Locate the cell with the specified text and output its [x, y] center coordinate. 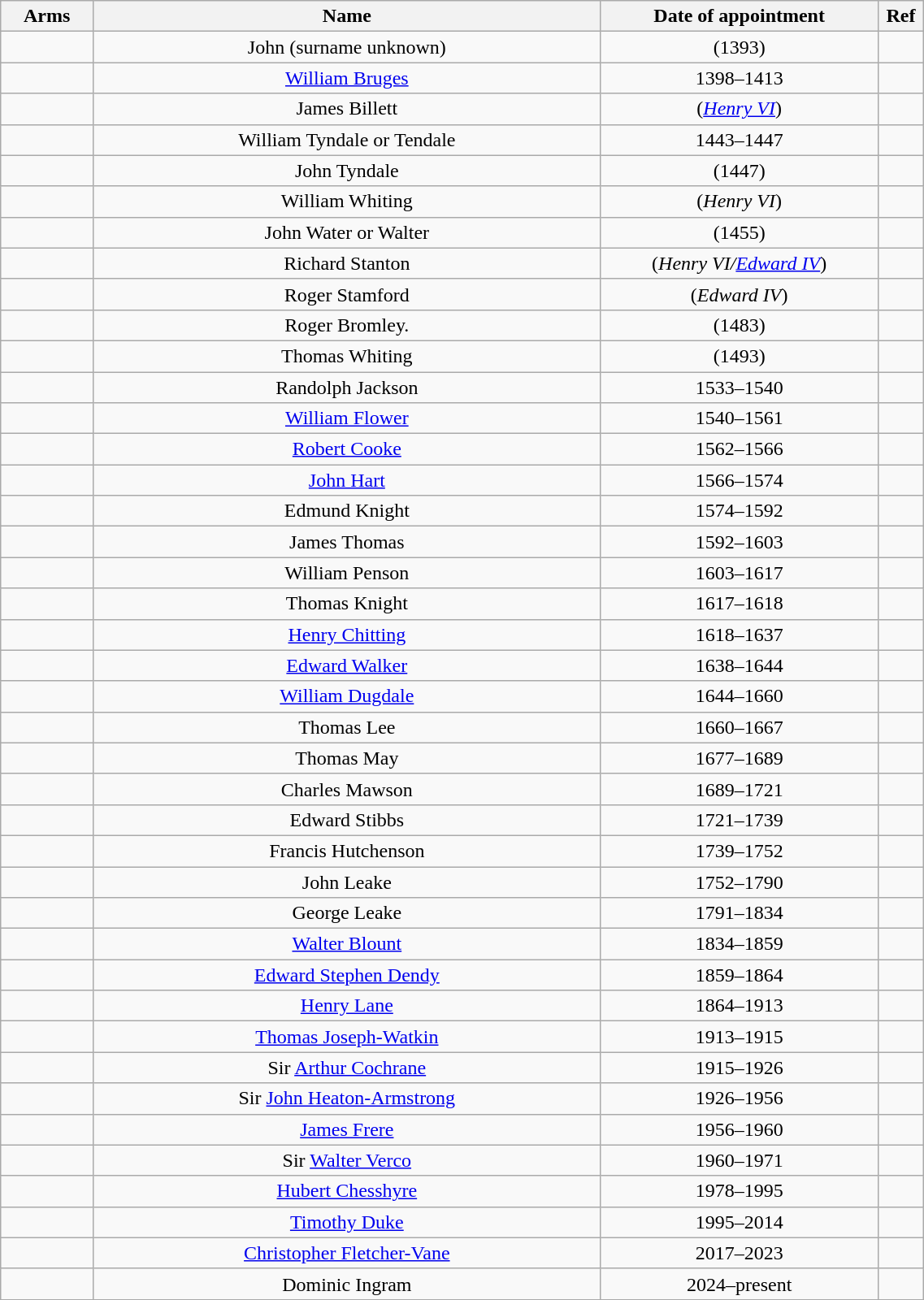
Roger Bromley. [346, 325]
1638–1644 [740, 665]
(1393) [740, 47]
1618–1637 [740, 635]
William Tyndale or Tendale [346, 140]
1398–1413 [740, 78]
John (surname unknown) [346, 47]
(1493) [740, 356]
James Thomas [346, 542]
1689–1721 [740, 789]
Edward Stibbs [346, 820]
1443–1447 [740, 140]
(1483) [740, 325]
William Bruges [346, 78]
Thomas May [346, 758]
Charles Mawson [346, 789]
Sir John Heaton-Armstrong [346, 1098]
1721–1739 [740, 820]
(Henry VI/Edward IV) [740, 263]
1791–1834 [740, 913]
Thomas Knight [346, 604]
Ref [900, 16]
1960–1971 [740, 1160]
John Water or Walter [346, 232]
William Whiting [346, 201]
1540–1561 [740, 418]
William Flower [346, 418]
James Billett [346, 109]
1834–1859 [740, 944]
Dominic Ingram [346, 1284]
Robert Cooke [346, 449]
1660–1667 [740, 727]
Sir Walter Verco [346, 1160]
Hubert Chesshyre [346, 1191]
Name [346, 16]
Randolph Jackson [346, 388]
Henry Lane [346, 1006]
1752–1790 [740, 882]
1617–1618 [740, 604]
John Leake [346, 882]
1533–1540 [740, 388]
Henry Chitting [346, 635]
1859–1864 [740, 975]
1592–1603 [740, 542]
William Penson [346, 573]
(1455) [740, 232]
John Hart [346, 480]
2024–present [740, 1284]
Edmund Knight [346, 511]
1956–1960 [740, 1129]
Thomas Lee [346, 727]
Richard Stanton [346, 263]
Sir Arthur Cochrane [346, 1068]
(1447) [740, 171]
William Dugdale [346, 696]
2017–2023 [740, 1253]
Francis Hutchenson [346, 851]
Walter Blount [346, 944]
Thomas Joseph-Watkin [346, 1037]
1566–1574 [740, 480]
1915–1926 [740, 1068]
John Tyndale [346, 171]
1864–1913 [740, 1006]
Roger Stamford [346, 294]
1926–1956 [740, 1098]
Arms [47, 16]
1978–1995 [740, 1191]
Edward Walker [346, 665]
Date of appointment [740, 16]
Thomas Whiting [346, 356]
1739–1752 [740, 851]
1677–1689 [740, 758]
1913–1915 [740, 1037]
1603–1617 [740, 573]
Edward Stephen Dendy [346, 975]
1995–2014 [740, 1222]
(Edward IV) [740, 294]
George Leake [346, 913]
1574–1592 [740, 511]
1562–1566 [740, 449]
Timothy Duke [346, 1222]
Christopher Fletcher-Vane [346, 1253]
James Frere [346, 1129]
1644–1660 [740, 696]
